Identify which cell holds the provided text, then report its [x, y] central coordinate. 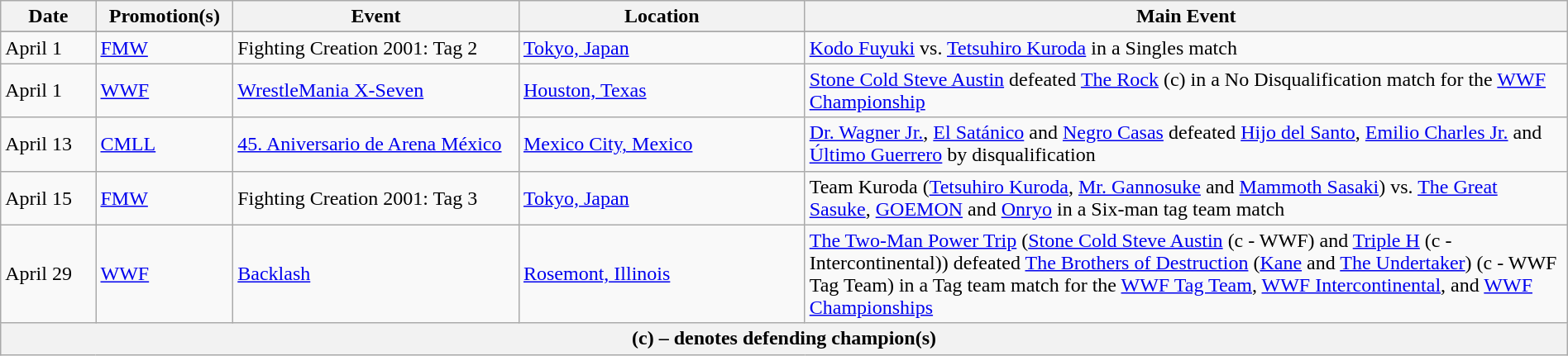
Main Event [1186, 17]
WrestleMania X-Seven [376, 91]
Kodo Fuyuki vs. Tetsuhiro Kuroda in a Singles match [1186, 48]
April 15 [48, 198]
Fighting Creation 2001: Tag 2 [376, 48]
Date [48, 17]
Rosemont, Illinois [662, 274]
CMLL [165, 144]
Houston, Texas [662, 91]
Backlash [376, 274]
45. Aniversario de Arena México [376, 144]
Team Kuroda (Tetsuhiro Kuroda, Mr. Gannosuke and Mammoth Sasaki) vs. The Great Sasuke, GOEMON and Onryo in a Six-man tag team match [1186, 198]
Mexico City, Mexico [662, 144]
(c) – denotes defending champion(s) [784, 339]
Stone Cold Steve Austin defeated The Rock (c) in a No Disqualification match for the WWF Championship [1186, 91]
Event [376, 17]
Promotion(s) [165, 17]
Fighting Creation 2001: Tag 3 [376, 198]
Dr. Wagner Jr., El Satánico and Negro Casas defeated Hijo del Santo, Emilio Charles Jr. and Último Guerrero by disqualification [1186, 144]
April 29 [48, 274]
Location [662, 17]
April 13 [48, 144]
